Provide the (x, y) coordinate of the cell's center where the given text is located.  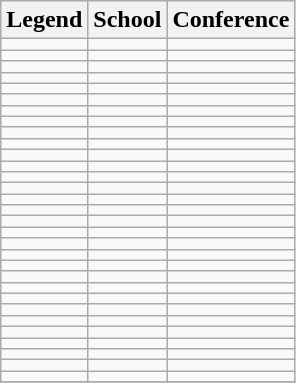
School (128, 20)
Conference (231, 20)
Legend (44, 20)
